Find where the given text appears and provide that cell's center as (x, y) coordinate. 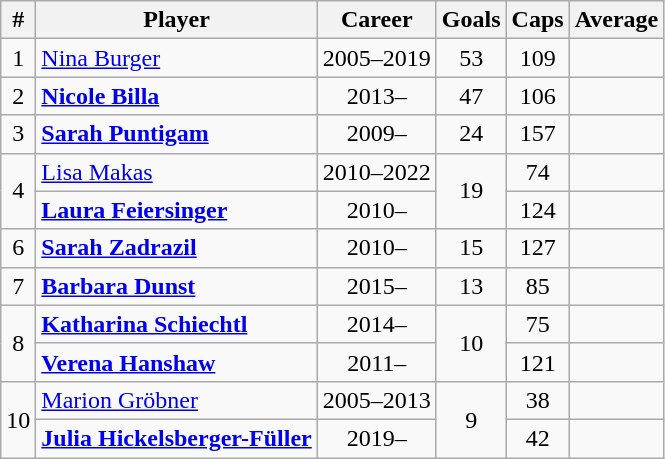
Player (176, 20)
109 (538, 58)
47 (471, 96)
9 (471, 419)
38 (538, 400)
15 (471, 248)
19 (471, 191)
121 (538, 362)
Barbara Dunst (176, 286)
2 (18, 96)
2011– (376, 362)
2014– (376, 324)
74 (538, 172)
Katharina Schiechtl (176, 324)
Lisa Makas (176, 172)
124 (538, 210)
2013– (376, 96)
53 (471, 58)
4 (18, 191)
2005–2013 (376, 400)
Marion Gröbner (176, 400)
85 (538, 286)
75 (538, 324)
Career (376, 20)
Nina Burger (176, 58)
2010–2022 (376, 172)
42 (538, 438)
Sarah Puntigam (176, 134)
Goals (471, 20)
Laura Feiersinger (176, 210)
Caps (538, 20)
2009– (376, 134)
6 (18, 248)
Average (616, 20)
2005–2019 (376, 58)
24 (471, 134)
2015– (376, 286)
# (18, 20)
Sarah Zadrazil (176, 248)
3 (18, 134)
7 (18, 286)
157 (538, 134)
8 (18, 343)
106 (538, 96)
13 (471, 286)
Nicole Billa (176, 96)
Verena Hanshaw (176, 362)
1 (18, 58)
127 (538, 248)
2019– (376, 438)
Julia Hickelsberger-Füller (176, 438)
